Pinpoint the cell where the given text exists, returning its (X, Y) midpoint coordinate. 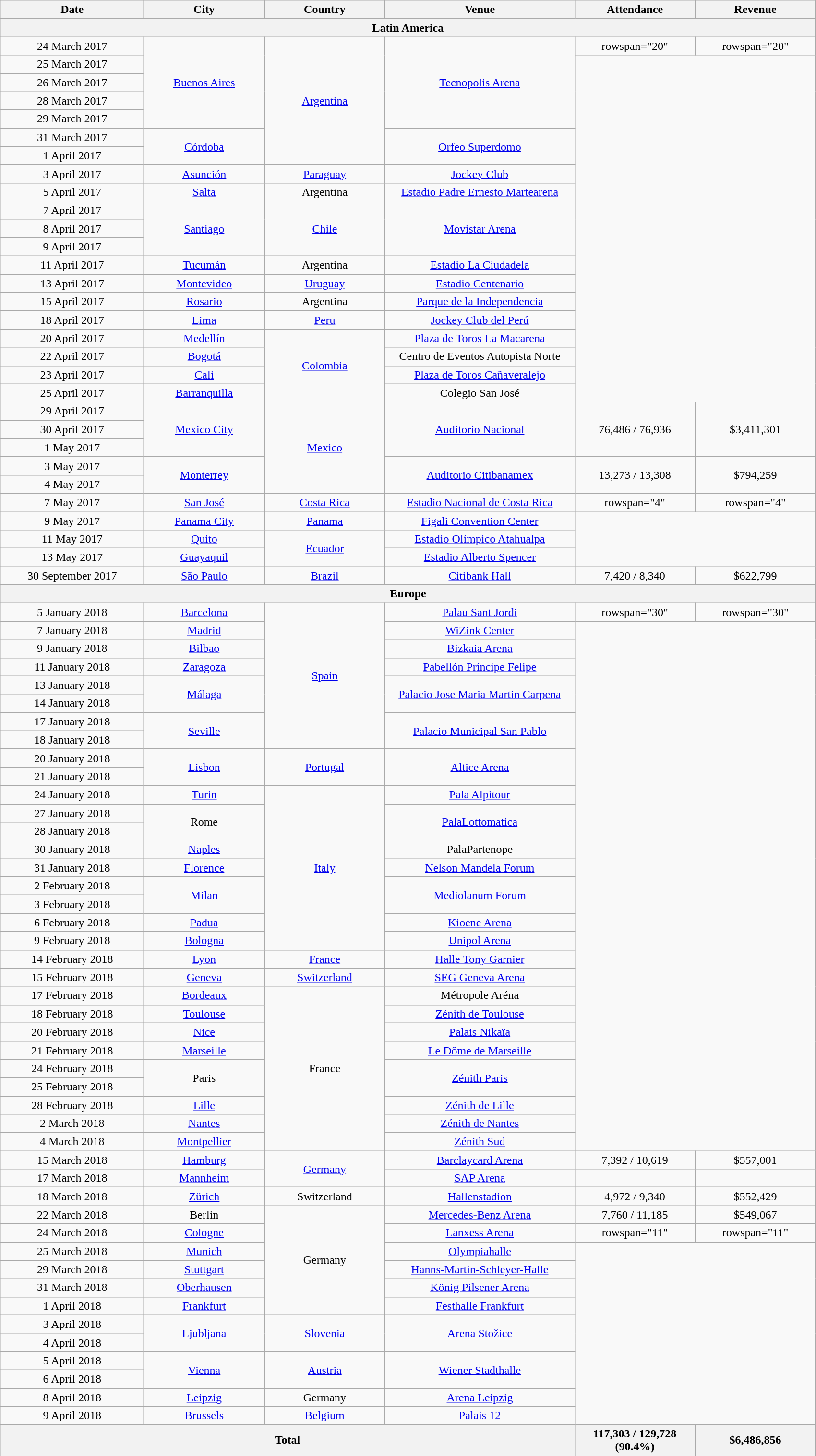
Tecnopolis Arena (480, 83)
Halle Tony Garnier (480, 959)
Hanns-Martin-Schleyer-Halle (480, 1269)
2 March 2018 (72, 1124)
Auditorio Nacional (480, 429)
Seville (204, 731)
Medellín (204, 338)
22 March 2018 (72, 1215)
Estadio Olímpico Atahualpa (480, 539)
76,486 / 76,936 (635, 429)
Parque de la Independencia (480, 302)
2 February 2018 (72, 886)
Costa Rica (324, 502)
PalaPartenope (480, 850)
7 May 2017 (72, 502)
Zürich (204, 1196)
Palacio Municipal San Pablo (480, 731)
Brazil (324, 576)
Bogotá (204, 356)
26 March 2017 (72, 83)
Revenue (756, 10)
29 March 2018 (72, 1269)
30 April 2017 (72, 429)
$3,411,301 (756, 429)
3 April 2018 (72, 1324)
Lima (204, 320)
Lyon (204, 959)
Palais 12 (480, 1416)
8 April 2017 (72, 229)
Slovenia (324, 1333)
Palais Nikaïa (480, 1032)
Belgium (324, 1416)
28 February 2018 (72, 1105)
11 January 2018 (72, 667)
Córdoba (204, 146)
Métropole Aréna (480, 995)
7,420 / 8,340 (635, 576)
8 April 2018 (72, 1397)
Paris (204, 1077)
Mediolanum Forum (480, 895)
Nice (204, 1032)
Festhalle Frankfurt (480, 1306)
29 April 2017 (72, 411)
Cologne (204, 1233)
31 January 2018 (72, 868)
Citibank Hall (480, 576)
Montpellier (204, 1142)
11 May 2017 (72, 539)
30 January 2018 (72, 850)
25 April 2017 (72, 393)
Rosario (204, 302)
30 September 2017 (72, 576)
14 February 2018 (72, 959)
Unipol Arena (480, 941)
15 April 2017 (72, 302)
Marseille (204, 1050)
4 March 2018 (72, 1142)
28 March 2017 (72, 101)
Orfeo Superdomo (480, 146)
PalaLottomatica (480, 822)
Attendance (635, 10)
18 January 2018 (72, 740)
Munich (204, 1251)
Movistar Arena (480, 228)
Ljubljana (204, 1333)
9 April 2017 (72, 247)
Cali (204, 375)
5 January 2018 (72, 612)
7 January 2018 (72, 630)
5 April 2018 (72, 1361)
Peru (324, 320)
25 March 2017 (72, 64)
Lanxess Arena (480, 1233)
Panama City (204, 521)
$794,259 (756, 475)
Asunción (204, 174)
Estadio Alberto Spencer (480, 557)
13 January 2018 (72, 685)
Berlin (204, 1215)
Zénith de Toulouse (480, 1014)
7 April 2017 (72, 210)
Plaza de Toros Cañaveralejo (480, 375)
Bizkaia Arena (480, 649)
Málaga (204, 694)
Panama (324, 521)
Montevideo (204, 284)
Latin America (408, 28)
Zénith de Nantes (480, 1124)
Arena Stožice (480, 1333)
Padua (204, 923)
3 February 2018 (72, 904)
9 April 2018 (72, 1416)
Pala Alpitour (480, 794)
Geneva (204, 977)
San José (204, 502)
24 January 2018 (72, 794)
18 February 2018 (72, 1014)
11 April 2017 (72, 265)
27 January 2018 (72, 813)
25 February 2018 (72, 1087)
3 May 2017 (72, 466)
9 February 2018 (72, 941)
Altice Arena (480, 767)
21 January 2018 (72, 776)
31 March 2017 (72, 137)
Barranquilla (204, 393)
Brussels (204, 1416)
31 March 2018 (72, 1288)
Centro de Eventos Autopista Norte (480, 356)
5 April 2017 (72, 192)
Lille (204, 1105)
Mexico (324, 448)
Lisbon (204, 767)
4 May 2017 (72, 484)
Oberhausen (204, 1288)
9 May 2017 (72, 521)
29 March 2017 (72, 119)
24 March 2017 (72, 46)
17 January 2018 (72, 722)
1 May 2017 (72, 448)
25 March 2018 (72, 1251)
Figali Convention Center (480, 521)
Leipzig (204, 1397)
20 January 2018 (72, 758)
1 April 2017 (72, 155)
Date (72, 10)
São Paulo (204, 576)
Palau Sant Jordi (480, 612)
Paraguay (324, 174)
Buenos Aires (204, 83)
4 April 2018 (72, 1342)
Europe (408, 594)
Milan (204, 895)
Barclaycard Arena (480, 1160)
Estadio Nacional de Costa Rica (480, 502)
Austria (324, 1370)
Monterrey (204, 475)
Hamburg (204, 1160)
24 March 2018 (72, 1233)
3 April 2017 (72, 174)
Zénith de Lille (480, 1105)
Plaza de Toros La Macarena (480, 338)
$549,067 (756, 1215)
Le Dôme de Marseille (480, 1050)
Wiener Stadthalle (480, 1370)
13,273 / 13,308 (635, 475)
Naples (204, 850)
Uruguay (324, 284)
Nelson Mandela Forum (480, 868)
Spain (324, 676)
City (204, 10)
Turin (204, 794)
21 February 2018 (72, 1050)
Pabellón Príncipe Felipe (480, 667)
Rome (204, 822)
6 April 2018 (72, 1379)
Colegio San José (480, 393)
Stuttgart (204, 1269)
1 April 2018 (72, 1306)
Nantes (204, 1124)
Zénith Sud (480, 1142)
6 February 2018 (72, 923)
Jockey Club del Perú (480, 320)
Palacio Jose Maria Martin Carpena (480, 694)
Olympiahalle (480, 1251)
Guayaquil (204, 557)
28 January 2018 (72, 831)
24 February 2018 (72, 1068)
15 February 2018 (72, 977)
Mannheim (204, 1178)
Toulouse (204, 1014)
Santiago (204, 228)
7,760 / 11,185 (635, 1215)
Total (288, 1440)
20 April 2017 (72, 338)
Bologna (204, 941)
Jockey Club (480, 174)
22 April 2017 (72, 356)
Vienna (204, 1370)
Zaragoza (204, 667)
17 March 2018 (72, 1178)
Country (324, 10)
Tucumán (204, 265)
Italy (324, 867)
Kioene Arena (480, 923)
Mercedes-Benz Arena (480, 1215)
Auditorio Citibanamex (480, 475)
9 January 2018 (72, 649)
Estadio La Ciudadela (480, 265)
$557,001 (756, 1160)
König Pilsener Arena (480, 1288)
13 April 2017 (72, 284)
Estadio Centenario (480, 284)
Venue (480, 10)
Ecuador (324, 548)
Florence (204, 868)
18 March 2018 (72, 1196)
23 April 2017 (72, 375)
14 January 2018 (72, 703)
Mexico City (204, 429)
117,303 / 129,728 (90.4%) (635, 1440)
Hallenstadion (480, 1196)
Portugal (324, 767)
Bilbao (204, 649)
13 May 2017 (72, 557)
Estadio Padre Ernesto Martearena (480, 192)
$622,799 (756, 576)
SEG Geneva Arena (480, 977)
17 February 2018 (72, 995)
Madrid (204, 630)
4,972 / 9,340 (635, 1196)
Colombia (324, 366)
Salta (204, 192)
Quito (204, 539)
WiZink Center (480, 630)
18 April 2017 (72, 320)
15 March 2018 (72, 1160)
20 February 2018 (72, 1032)
Chile (324, 228)
7,392 / 10,619 (635, 1160)
Arena Leipzig (480, 1397)
$552,429 (756, 1196)
Barcelona (204, 612)
Frankfurt (204, 1306)
$6,486,856 (756, 1440)
Zénith Paris (480, 1077)
SAP Arena (480, 1178)
Bordeaux (204, 995)
